Provide the (x, y) coordinate of the cell's center where the given text is located.  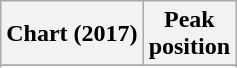
Peakposition (189, 34)
Chart (2017) (72, 34)
